Search for the cell housing the specified text and yield its [X, Y] center coordinate. 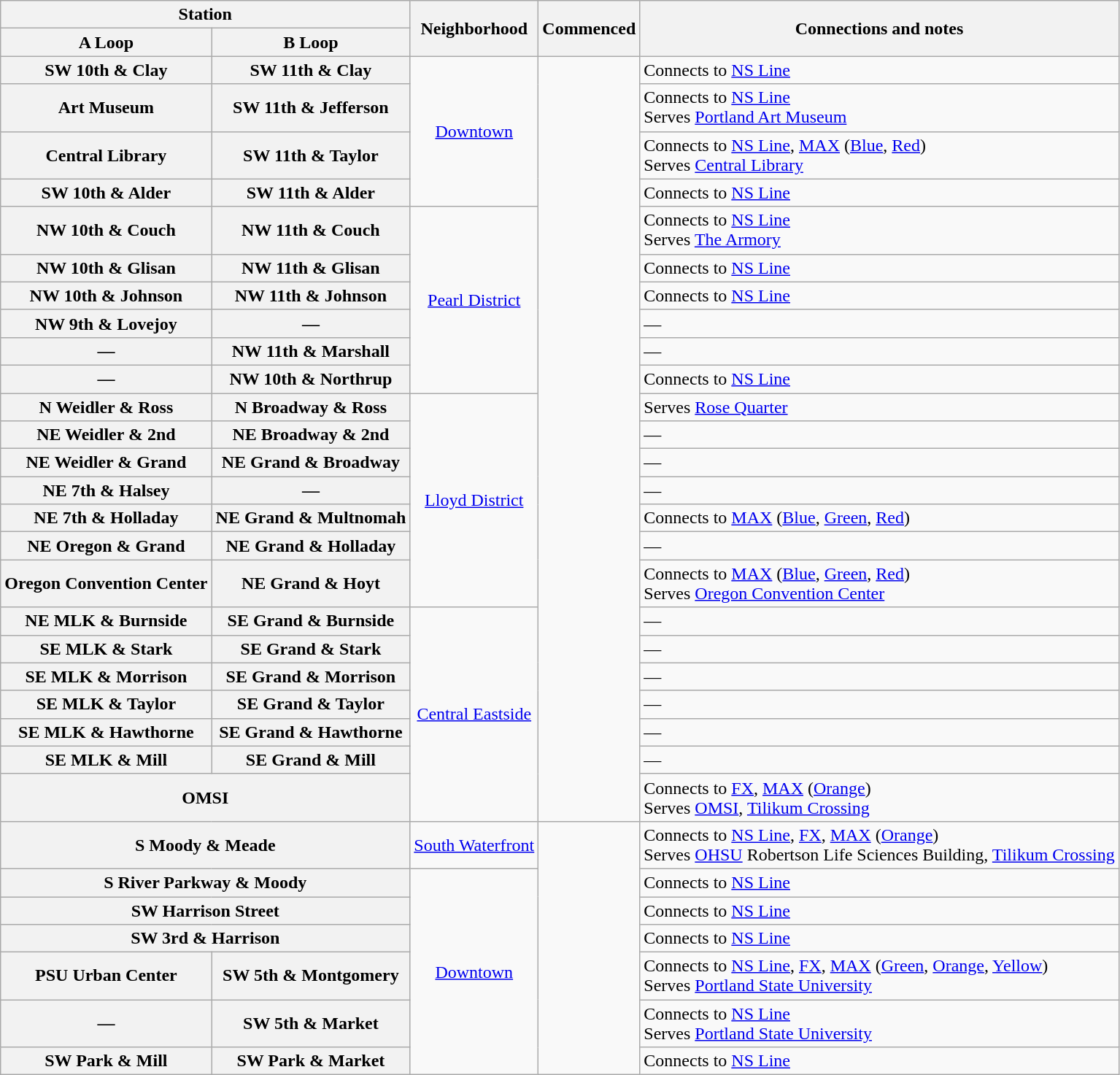
Serves Rose Quarter [879, 407]
Connects to MAX (Blue, Green, Red) [879, 518]
SW 11th & Alder [311, 193]
South Waterfront [474, 845]
SW 11th & Jefferson [311, 108]
SW 10th & Alder [107, 193]
SE MLK & Morrison [107, 677]
NE Weidler & Grand [107, 463]
NE Grand & Holladay [311, 546]
N Broadway & Ross [311, 407]
SE MLK & Hawthorne [107, 732]
N Weidler & Ross [107, 407]
SE Grand & Hawthorne [311, 732]
Connections and notes [879, 28]
Oregon Convention Center [107, 584]
NW 10th & Johnson [107, 296]
NE MLK & Burnside [107, 621]
A Loop [107, 42]
Connects to NS LineServes The Armory [879, 231]
SW 5th & Montgomery [311, 976]
NE Broadway & 2nd [311, 435]
SW 3rd & Harrison [206, 939]
S Moody & Meade [206, 845]
NW 11th & Couch [311, 231]
NW 10th & Glisan [107, 268]
SW 5th & Market [311, 1023]
Neighborhood [474, 28]
SE Grand & Burnside [311, 621]
Central Library [107, 155]
SW Park & Market [311, 1061]
NE 7th & Halsey [107, 490]
Lloyd District [474, 499]
NW 10th & Couch [107, 231]
SW Harrison Street [206, 910]
SE Grand & Taylor [311, 704]
NE Grand & Hoyt [311, 584]
SE MLK & Taylor [107, 704]
OMSI [206, 797]
NE Weidler & 2nd [107, 435]
Central Eastside [474, 714]
SE Grand & Mill [311, 760]
Connects to NS Line, FX, MAX (Green, Orange, Yellow)Serves Portland State University [879, 976]
NW 10th & Northrup [311, 379]
Connects to NS LineServes Portland Art Museum [879, 108]
Commenced [590, 28]
SE MLK & Stark [107, 649]
NE 7th & Holladay [107, 518]
NW 11th & Johnson [311, 296]
Connects to NS Line, FX, MAX (Orange)Serves OHSU Robertson Life Sciences Building, Tilikum Crossing [879, 845]
Connects to NS Line, MAX (Blue, Red)Serves Central Library [879, 155]
Station [206, 15]
Connects to FX, MAX (Orange)Serves OMSI, Tilikum Crossing [879, 797]
Connects to NS LineServes Portland State University [879, 1023]
NW 11th & Glisan [311, 268]
Pearl District [474, 299]
SW 11th & Taylor [311, 155]
SE Grand & Morrison [311, 677]
NW 11th & Marshall [311, 351]
SE MLK & Mill [107, 760]
S River Parkway & Moody [206, 882]
B Loop [311, 42]
SW 11th & Clay [311, 70]
NE Grand & Multnomah [311, 518]
NE Grand & Broadway [311, 463]
PSU Urban Center [107, 976]
Art Museum [107, 108]
SW Park & Mill [107, 1061]
SE Grand & Stark [311, 649]
NE Oregon & Grand [107, 546]
NW 9th & Lovejoy [107, 323]
Connects to MAX (Blue, Green, Red)Serves Oregon Convention Center [879, 584]
SW 10th & Clay [107, 70]
